Pinpoint the cell where the given text exists, returning its (X, Y) midpoint coordinate. 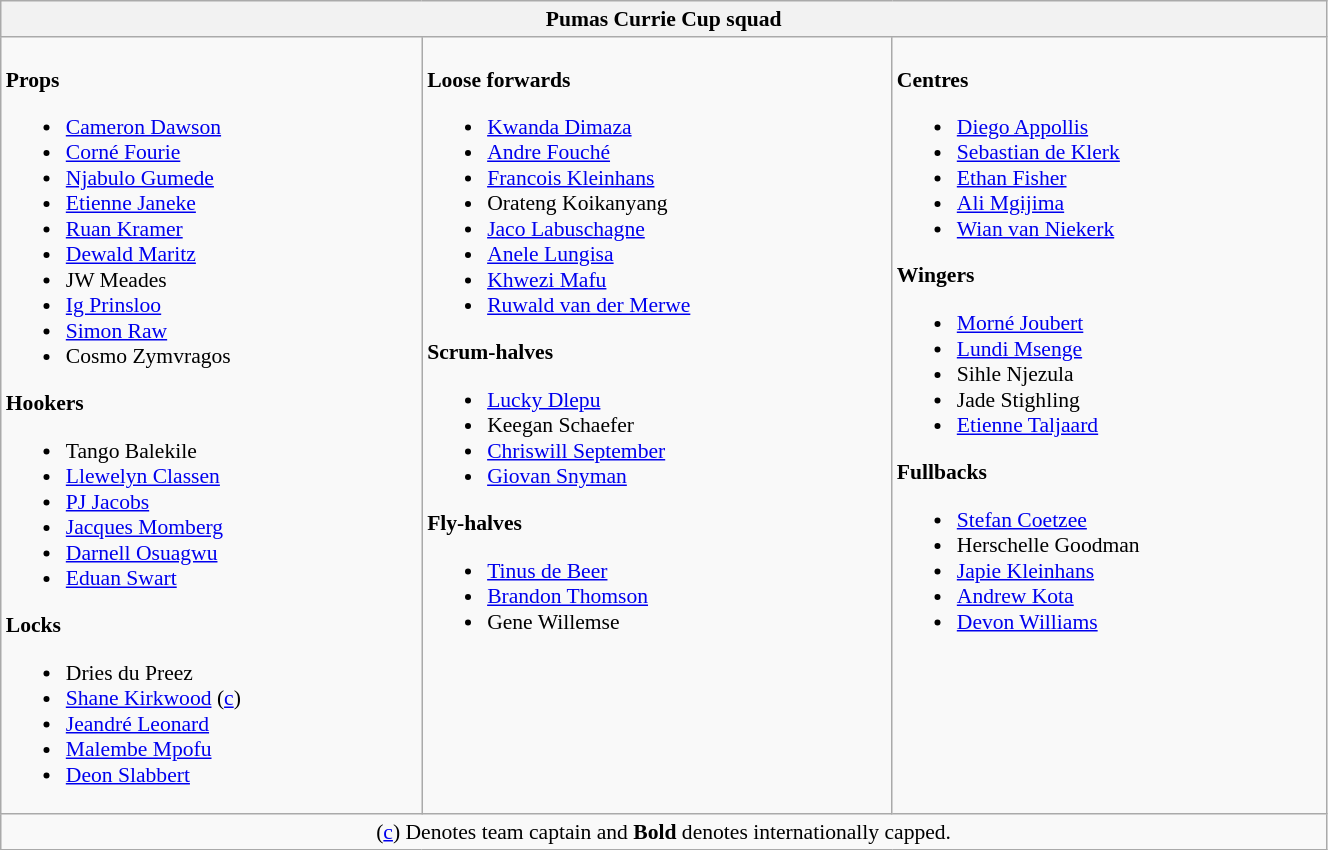
Pumas Currie Cup squad (664, 19)
(c) Denotes team captain and Bold denotes internationally capped. (664, 832)
